Identify which cell holds the provided text, then report its [x, y] central coordinate. 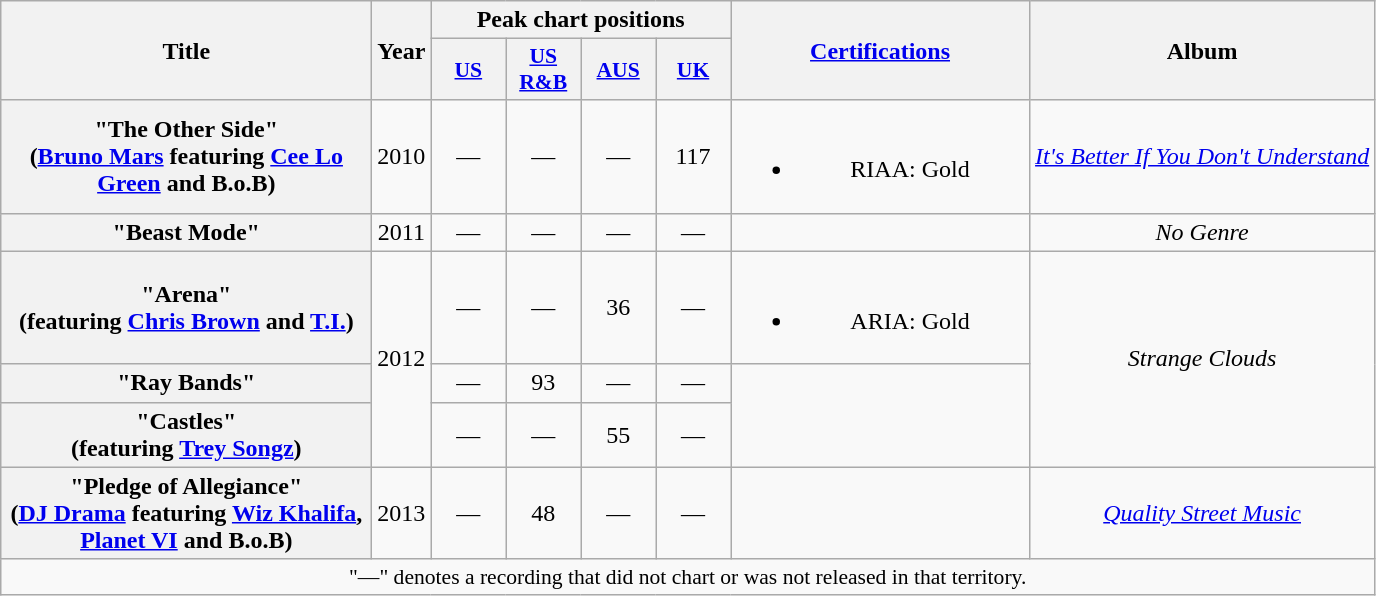
36 [618, 308]
Peak chart positions [581, 20]
2010 [402, 156]
117 [694, 156]
"Beast Mode" [186, 232]
Certifications [880, 50]
"Pledge of Allegiance"(DJ Drama featuring Wiz Khalifa, Planet VI and B.o.B) [186, 513]
2012 [402, 359]
It's Better If You Don't Understand [1202, 156]
2013 [402, 513]
Quality Street Music [1202, 513]
Strange Clouds [1202, 359]
Year [402, 50]
"Arena"(featuring Chris Brown and T.I.) [186, 308]
Album [1202, 50]
2011 [402, 232]
UK [694, 70]
"Castles" (featuring Trey Songz) [186, 434]
US [468, 70]
48 [544, 513]
No Genre [1202, 232]
USR&B [544, 70]
Title [186, 50]
AUS [618, 70]
"The Other Side"(Bruno Mars featuring Cee Lo Green and B.o.B) [186, 156]
ARIA: Gold [880, 308]
55 [618, 434]
"Ray Bands" [186, 383]
RIAA: Gold [880, 156]
93 [544, 383]
"—" denotes a recording that did not chart or was not released in that territory. [688, 577]
